Determine the (x, y) coordinate at the center of the cell enclosing the given text.  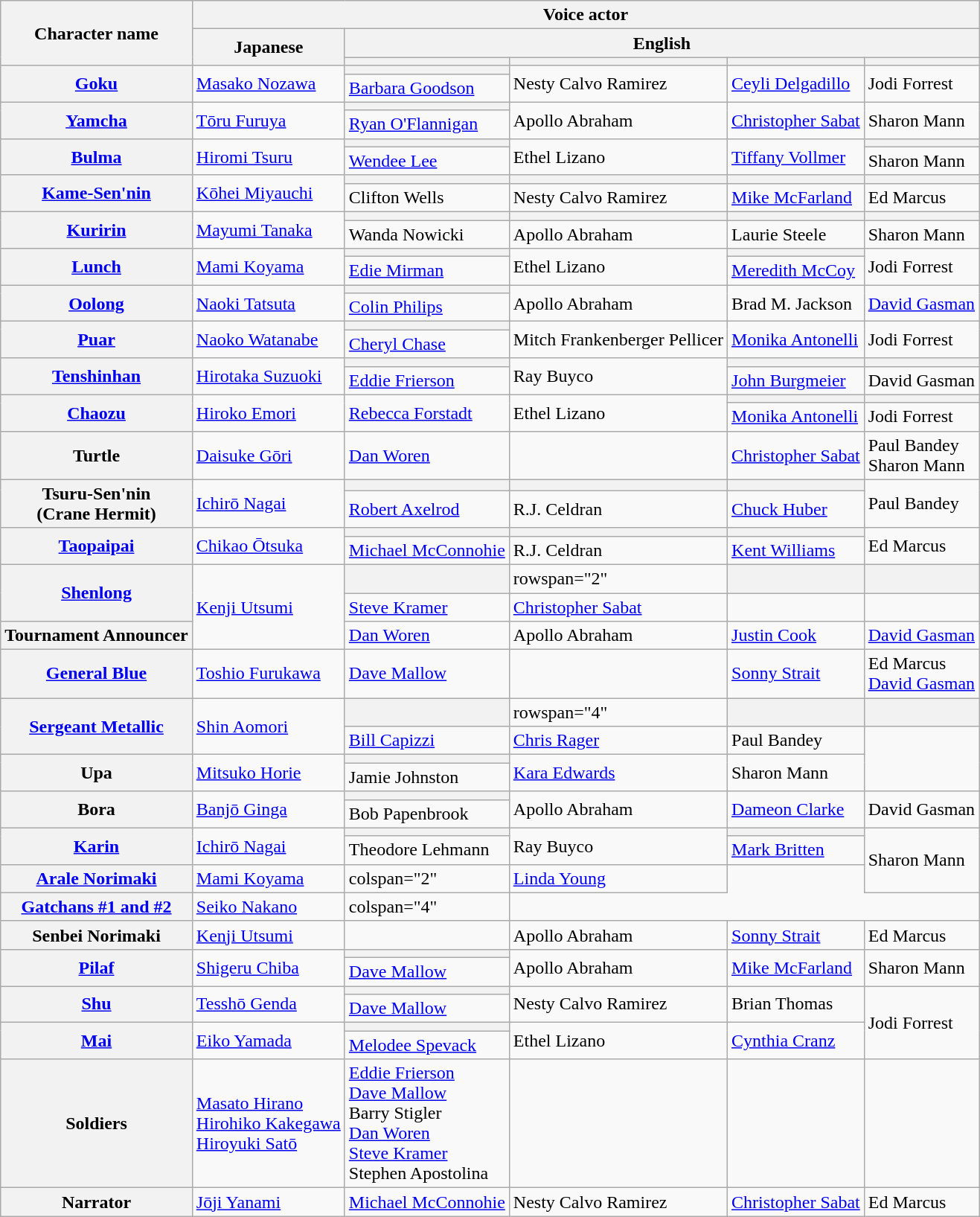
Mark Britten (796, 850)
Mayumi Tanaka (268, 229)
Sergeant Metallic (97, 726)
Banjō Ginga (268, 810)
Laurie Steele (796, 234)
Taopaipai (97, 546)
Narrator (97, 1202)
Karin (97, 846)
Kame-Sen'nin (97, 194)
Shigeru Chiba (268, 968)
Steve Kramer (427, 607)
rowspan="2" (618, 578)
Theodore Lehmann (427, 850)
Masato HiranoHirohiko KakegawaHiroyuki Satō (268, 1124)
colspan="4" (427, 907)
Seiko Nakano (268, 907)
Tsuru-Sen'nin(Crane Hermit) (97, 503)
Dameon Clarke (796, 810)
Mai (97, 1041)
Mitch Frankenberger Pellicer (618, 339)
Edie Mirman (427, 271)
Chris Rager (618, 741)
Eiko Yamada (268, 1041)
Jōji Yanami (268, 1202)
Wendee Lee (427, 161)
Eddie FriersonDave MallowBarry StiglerDan WorenSteve KramerStephen Apostolina (427, 1124)
Upa (97, 773)
Hirotaka Suzuoki (268, 377)
Shenlong (97, 592)
Bob Papenbrook (427, 814)
Ryan O'Flannigan (427, 124)
Japanese (268, 48)
Eddie Frierson (427, 380)
Hiroko Emori (268, 412)
Kōhei Miyauchi (268, 194)
Masako Nozawa (268, 83)
Lunch (97, 266)
Kuririn (97, 229)
Clifton Wells (427, 197)
Barbara Goodson (427, 88)
Tournament Announcer (97, 636)
English (662, 43)
Arale Norimaki (97, 878)
Character name (97, 33)
Justin Cook (796, 636)
Chuck Huber (796, 509)
Bill Capizzi (427, 741)
Chaozu (97, 412)
Paul BandeySharon Mann (921, 456)
Ed Marcus David Gasman (921, 674)
rowspan="4" (618, 712)
Bulma (97, 156)
Melodee Spevack (427, 1045)
Cynthia Cranz (796, 1041)
Wanda Nowicki (427, 234)
Shin Aomori (268, 726)
Oolong (97, 304)
Pilaf (97, 968)
Tiffany Vollmer (796, 156)
Tesshō Genda (268, 1003)
John Burgmeier (796, 380)
Naoko Watanabe (268, 339)
Hiromi Tsuru (268, 156)
Voice actor (585, 15)
General Blue (97, 674)
Colin Philips (427, 307)
Senbei Norimaki (97, 935)
Rebecca Forstadt (427, 412)
colspan="2" (427, 878)
Ceyli Delgadillo (796, 83)
Turtle (97, 456)
Meredith McCoy (796, 271)
Soldiers (97, 1124)
Chikao Ōtsuka (268, 546)
Goku (97, 83)
Brad M. Jackson (796, 304)
Kent Williams (796, 550)
Gatchans #1 and #2 (97, 907)
Mitsuko Horie (268, 773)
Robert Axelrod (427, 509)
Puar (97, 339)
Tenshinhan (97, 377)
Shu (97, 1003)
Linda Young (618, 878)
Kara Edwards (618, 773)
Cheryl Chase (427, 344)
Tōru Furuya (268, 121)
Bora (97, 810)
Toshio Furukawa (268, 674)
Naoki Tatsuta (268, 304)
Brian Thomas (796, 1003)
Yamcha (97, 121)
Daisuke Gōri (268, 456)
Jamie Johnston (427, 777)
